Capture the cell that displays the provided text and extract its (x, y) central coordinate. 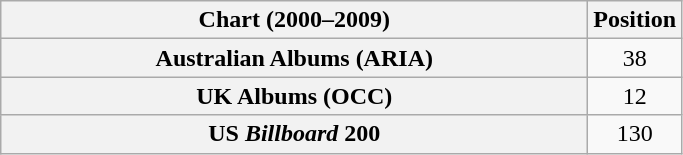
Chart (2000–2009) (294, 20)
12 (635, 96)
UK Albums (OCC) (294, 96)
130 (635, 134)
Australian Albums (ARIA) (294, 58)
US Billboard 200 (294, 134)
38 (635, 58)
Position (635, 20)
